Scan for the cell matching the given text and deliver its [x, y] coordinate at center. 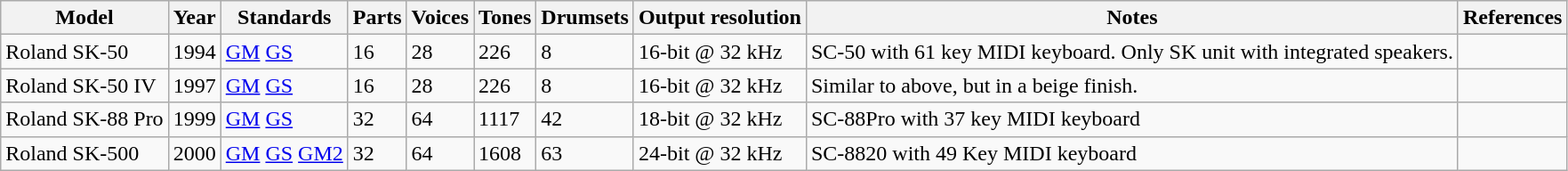
Tones [505, 18]
Roland SK-88 Pro [84, 119]
24-bit @ 32 kHz [720, 153]
42 [585, 119]
Output resolution [720, 18]
References [1512, 18]
Model [84, 18]
Roland SK-500 [84, 153]
Voices [440, 18]
Standards [285, 18]
Roland SK-50 [84, 52]
Similar to above, but in a beige finish. [1131, 85]
SC-88Pro with 37 key MIDI keyboard [1131, 119]
1994 [194, 52]
Parts [377, 18]
Drumsets [585, 18]
1999 [194, 119]
Roland SK-50 IV [84, 85]
Year [194, 18]
SC-8820 with 49 Key MIDI keyboard [1131, 153]
1117 [505, 119]
Notes [1131, 18]
SC-50 with 61 key MIDI keyboard. Only SK unit with integrated speakers. [1131, 52]
1997 [194, 85]
18-bit @ 32 kHz [720, 119]
63 [585, 153]
1608 [505, 153]
GM GS GM2 [285, 153]
2000 [194, 153]
